Identify which cell holds the provided text, then report its (x, y) central coordinate. 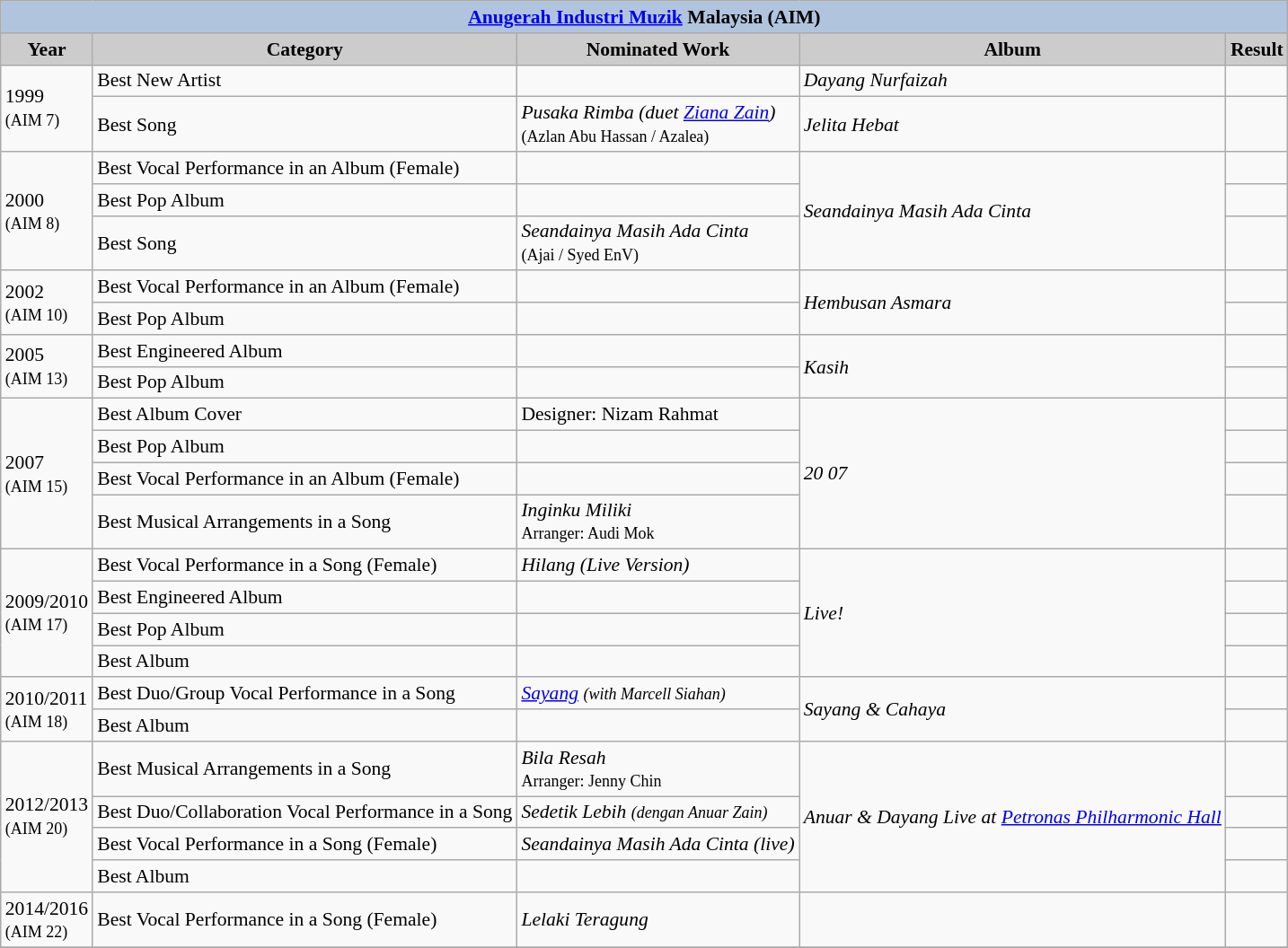
Seandainya Masih Ada Cinta (1013, 211)
Designer: Nizam Rahmat (657, 415)
Anuar & Dayang Live at Petronas Philharmonic Hall (1013, 817)
Year (47, 49)
Pusaka Rimba (duet Ziana Zain) (Azlan Abu Hassan / Azalea) (657, 124)
Sayang & Cahaya (1013, 709)
2012/2013(AIM 20) (47, 817)
Hilang (Live Version) (657, 566)
2007(AIM 15) (47, 474)
2005(AIM 13) (47, 366)
20 07 (1013, 474)
Jelita Hebat (1013, 124)
Album (1013, 49)
Sayang (with Marcell Siahan) (657, 694)
Best Duo/Collaboration Vocal Performance in a Song (304, 812)
Bila ResahArranger: Jenny Chin (657, 768)
Nominated Work (657, 49)
1999(AIM 7) (47, 108)
Best Album Cover (304, 415)
2014/2016(AIM 22) (47, 919)
Anugerah Industri Muzik Malaysia (AIM) (645, 17)
Category (304, 49)
Inginku MilikiArranger: Audi Mok (657, 522)
2010/2011(AIM 18) (47, 709)
Best Duo/Group Vocal Performance in a Song (304, 694)
Seandainya Masih Ada Cinta (live) (657, 845)
2009/2010(AIM 17) (47, 613)
Sedetik Lebih (dengan Anuar Zain) (657, 812)
Kasih (1013, 366)
Dayang Nurfaizah (1013, 81)
Best New Artist (304, 81)
Seandainya Masih Ada Cinta (Ajai / Syed EnV) (657, 242)
Live! (1013, 613)
2002(AIM 10) (47, 303)
Result (1257, 49)
Lelaki Teragung (657, 919)
Hembusan Asmara (1013, 303)
2000(AIM 8) (47, 211)
